From the cell containing the given text, extract its center point as [X, Y] coordinate. 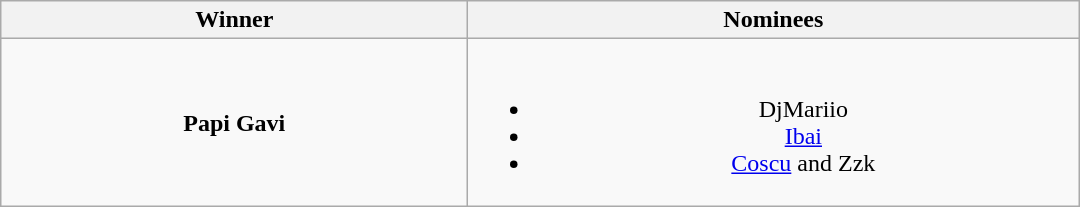
Winner [234, 20]
Papi Gavi [234, 122]
Nominees [774, 20]
DjMariio Ibai Coscu and Zzk [774, 122]
